Scan for the cell matching the given text and deliver its [x, y] coordinate at center. 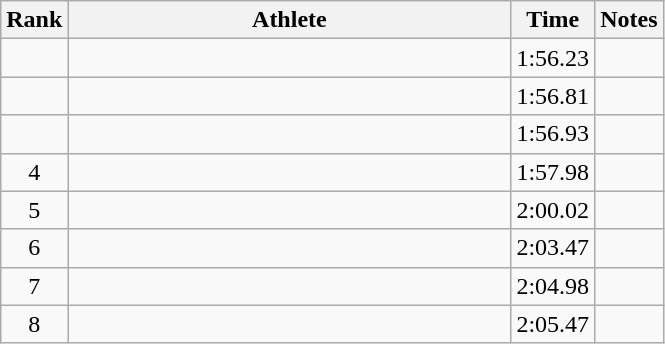
1:56.93 [553, 134]
8 [34, 324]
2:04.98 [553, 286]
2:00.02 [553, 210]
Athlete [290, 20]
7 [34, 286]
6 [34, 248]
5 [34, 210]
1:56.23 [553, 58]
1:56.81 [553, 96]
2:03.47 [553, 248]
Time [553, 20]
2:05.47 [553, 324]
Notes [629, 20]
4 [34, 172]
Rank [34, 20]
1:57.98 [553, 172]
